Return (X, Y) of the center of cell containing provided text 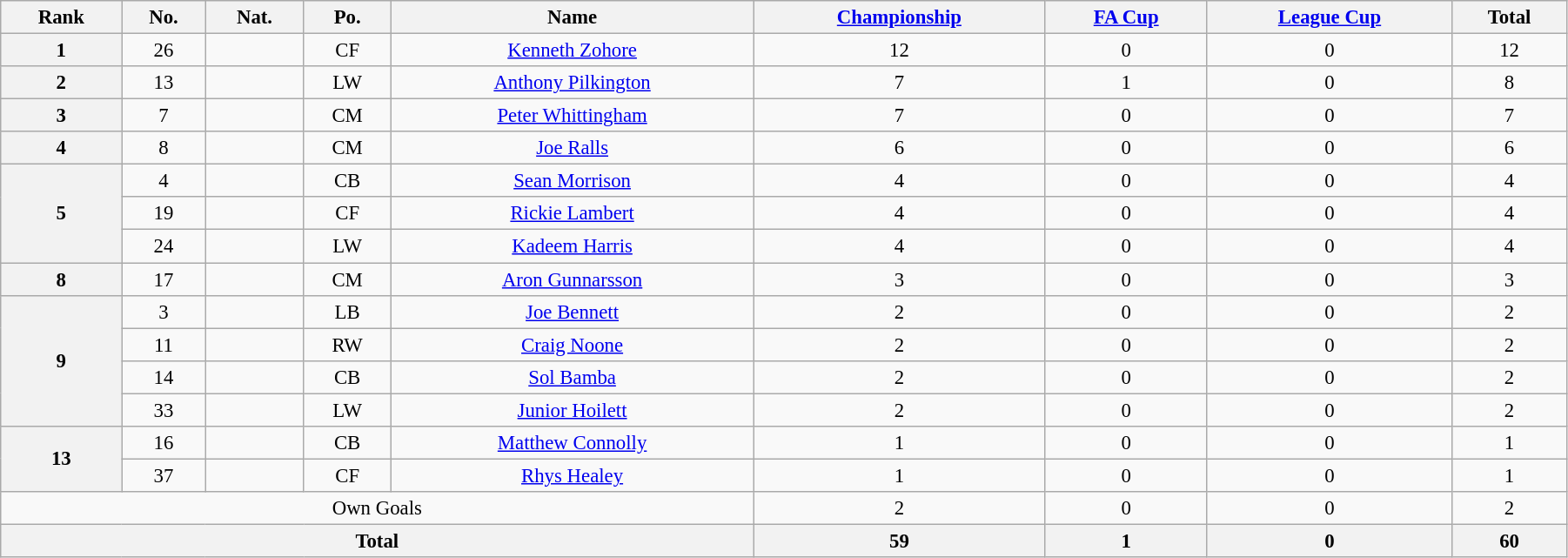
RW (347, 345)
Own Goals (378, 508)
11 (164, 345)
League Cup (1330, 17)
59 (900, 541)
Junior Hoilett (572, 410)
Aron Gunnarsson (572, 279)
Joe Bennett (572, 312)
Craig Noone (572, 345)
Name (572, 17)
Peter Whittingham (572, 116)
Rickie Lambert (572, 213)
9 (61, 360)
Sol Bamba (572, 377)
Nat. (254, 17)
Anthony Pilkington (572, 83)
Kadeem Harris (572, 246)
26 (164, 50)
Kenneth Zohore (572, 50)
Po. (347, 17)
19 (164, 213)
Sean Morrison (572, 181)
17 (164, 279)
24 (164, 246)
No. (164, 17)
14 (164, 377)
LB (347, 312)
Championship (900, 17)
37 (164, 475)
5 (61, 214)
Rhys Healey (572, 475)
16 (164, 443)
60 (1510, 541)
Matthew Connolly (572, 443)
Joe Ralls (572, 148)
Rank (61, 17)
33 (164, 410)
FA Cup (1126, 17)
